Pinpoint the cell where the given text exists, returning its (X, Y) midpoint coordinate. 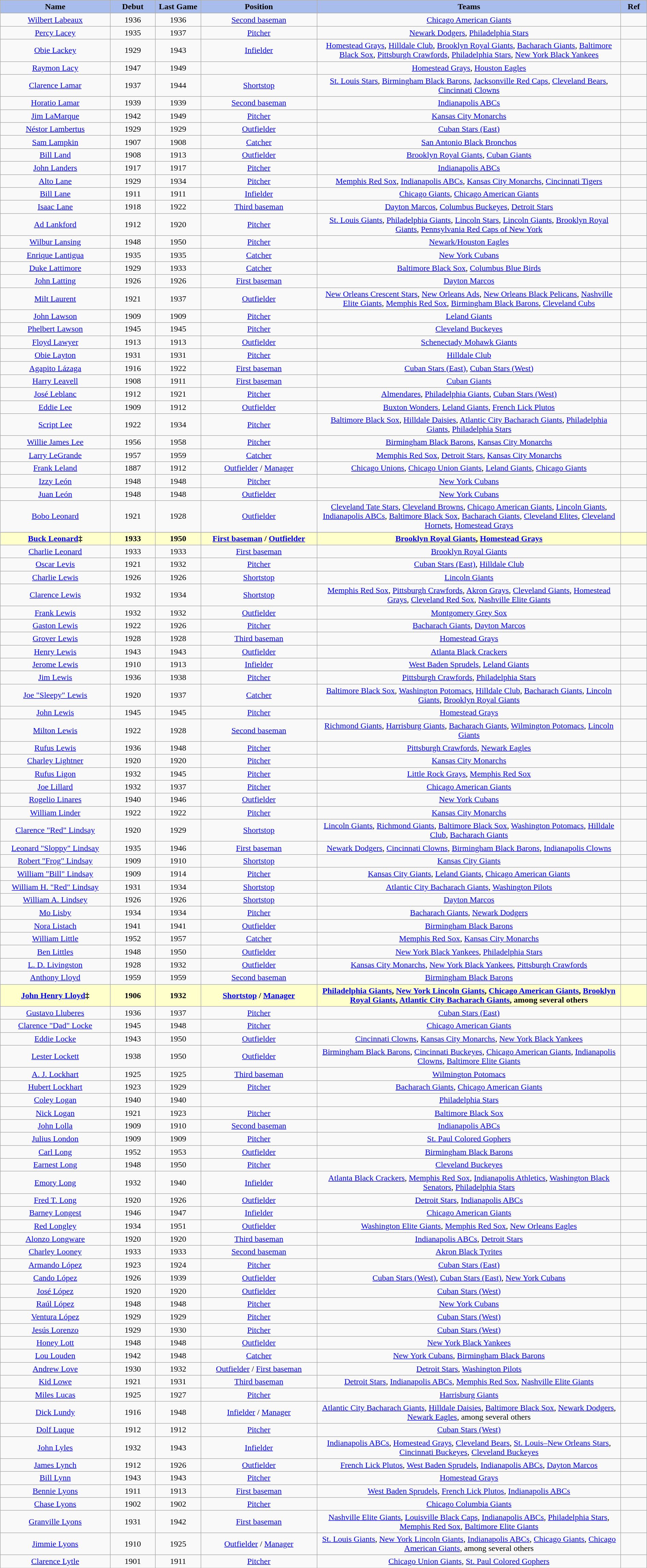
Charley Lightner (55, 761)
Robert "Frog" Lindsay (55, 861)
Anthony Lloyd (55, 978)
1901 (133, 1561)
1906 (133, 995)
1951 (178, 1226)
Hilldale Club (469, 355)
Sam Lampkin (55, 142)
Birmingham Black Barons, Kansas City Monarchs (469, 442)
Little Rock Grays, Memphis Red Sox (469, 774)
Lou Louden (55, 1356)
St. Louis Giants, New York Lincoln Giants, Indianapolis ABCs, Chicago Giants, Chicago American Giants, among several others (469, 1543)
Clarence Lewis (55, 595)
Kansas City Monarchs, New York Black Yankees, Pittsburgh Crawfords (469, 965)
Brooklyn Royal Giants (469, 551)
Cincinnati Clowns, Kansas City Monarchs, New York Black Yankees (469, 1039)
San Antonio Black Bronchos (469, 142)
Rufus Ligon (55, 774)
Raúl López (55, 1304)
Fred T. Long (55, 1200)
Honey Lott (55, 1343)
Jim LaMarque (55, 116)
Hubert Lockhart (55, 1087)
Ben Littles (55, 952)
Alonzo Longware (55, 1239)
Philadelphia Giants, New York Lincoln Giants, Chicago American Giants, Brooklyn Royal Giants, Atlantic City Bacharach Giants, among several others (469, 995)
Baltimore Black Sox, Hilldale Daisies, Atlantic City Bacharach Giants, Philadelphia Giants, Philadelphia Stars (469, 425)
Debut (133, 7)
William H. "Red" Lindsay (55, 887)
Kansas City Giants, Leland Giants, Chicago American Giants (469, 874)
Clarence Lytle (55, 1561)
L. D. Livingston (55, 965)
Emory Long (55, 1183)
John Lewis (55, 713)
Grover Lewis (55, 638)
Leland Giants (469, 316)
Chicago Columbia Giants (469, 1504)
John Latting (55, 281)
Indianapolis ABCs, Detroit Stars (469, 1239)
Clarence "Red" Lindsay (55, 830)
Bill Lane (55, 194)
Detroit Stars, Indianapolis ABCs, Memphis Red Sox, Nashville Elite Giants (469, 1382)
Harry Leavell (55, 381)
Julius London (55, 1139)
Memphis Red Sox, Indianapolis ABCs, Kansas City Monarchs, Cincinnati Tigers (469, 181)
Brooklyn Royal Giants, Cuban Giants (469, 155)
Script Lee (55, 425)
Name (55, 7)
Duke Lattimore (55, 268)
Nick Logan (55, 1113)
St. Louis Giants, Philadelphia Giants, Lincoln Stars, Lincoln Giants, Brooklyn Royal Giants, Pennsylvania Red Caps of New York (469, 224)
Jerome Lewis (55, 665)
Jim Lewis (55, 678)
Memphis Red Sox, Kansas City Monarchs (469, 939)
Rogelio Linares (55, 800)
New York Cubans, Birmingham Black Barons (469, 1356)
Lincoln Giants (469, 577)
William A. Lindsey (55, 900)
James Lynch (55, 1465)
Floyd Lawyer (55, 342)
Detroit Stars, Indianapolis ABCs (469, 1200)
West Baden Sprudels, Leland Giants (469, 665)
1887 (133, 468)
Wilbur Lansing (55, 242)
John Lyles (55, 1447)
St. Paul Colored Gophers (469, 1139)
Cuban Stars (East), Hilldale Club (469, 564)
Leonard "Sloppy" Lindsay (55, 848)
Ventura López (55, 1317)
Andrew Love (55, 1369)
Ad Lankford (55, 224)
Charlie Lewis (55, 577)
Bacharach Giants, Dayton Marcos (469, 625)
Milton Lewis (55, 730)
Bill Land (55, 155)
Bacharach Giants, Newark Dodgers (469, 913)
Barney Longest (55, 1213)
John Henry Lloyd‡ (55, 995)
Buxton Wonders, Leland Giants, French Lick Plutos (469, 407)
Montgomery Grey Sox (469, 612)
Dayton Marcos, Columbus Buckeyes, Detroit Stars (469, 207)
Pittsburgh Crawfords, Newark Eagles (469, 748)
Newark Dodgers, Cincinnati Clowns, Birmingham Black Barons, Indianapolis Clowns (469, 848)
Newark/Houston Eagles (469, 242)
Charley Looney (55, 1252)
Eddie Locke (55, 1039)
Raymon Lacy (55, 68)
Joe Lillard (55, 787)
Izzy León (55, 481)
Shortstop / Manager (259, 995)
Buck Leonard‡ (55, 538)
Nora Listach (55, 926)
Detroit Stars, Washington Pilots (469, 1369)
William Little (55, 939)
John Lawson (55, 316)
Chicago Unions, Chicago Union Giants, Leland Giants, Chicago Giants (469, 468)
Almendares, Philadelphia Giants, Cuban Stars (West) (469, 394)
Cuban Stars (West), Cuban Stars (East), New York Cubans (469, 1278)
Brooklyn Royal Giants, Homestead Grays (469, 538)
1924 (178, 1265)
1918 (133, 207)
Bennie Lyons (55, 1491)
Chicago Union Giants, St. Paul Colored Gophers (469, 1561)
Bobo Leonard (55, 516)
Jimmie Lyons (55, 1543)
Cuban Stars (East), Cuban Stars (West) (469, 368)
Horatio Lamar (55, 103)
Earnest Long (55, 1165)
Joe "Sleepy" Lewis (55, 695)
Agapito Lázaga (55, 368)
Newark Dodgers, Philadelphia Stars (469, 33)
Obie Lackey (55, 50)
Obie Layton (55, 355)
Chicago Giants, Chicago American Giants (469, 194)
Memphis Red Sox, Detroit Stars, Kansas City Monarchs (469, 455)
Indianapolis ABCs, Homestead Grays, Cleveland Bears, St. Louis–New Orleans Stars, Cincinnati Buckeyes, Cleveland Buckeyes (469, 1447)
Atlantic City Bacharach Giants, Hilldale Daisies, Baltimore Black Sox, Newark Dodgers, Newark Eagles, among several others (469, 1412)
Pittsburgh Crawfords, Philadelphia Stars (469, 678)
Memphis Red Sox, Pittsburgh Crawfords, Akron Grays, Cleveland Giants, Homestead Grays, Cleveland Red Sox, Nashville Elite Giants (469, 595)
Frank Leland (55, 468)
A. J. Lockhart (55, 1074)
Bill Lynn (55, 1478)
John Landers (55, 168)
Red Longley (55, 1226)
Enrique Lantigua (55, 255)
William Linder (55, 813)
Alto Lane (55, 181)
Atlanta Black Crackers, Memphis Red Sox, Indianapolis Athletics, Washington Black Senators, Philadelphia Stars (469, 1183)
Phelbert Lawson (55, 329)
Gaston Lewis (55, 625)
Mo Lisby (55, 913)
Coley Logan (55, 1100)
Baltimore Black Sox, Washington Potomacs, Hilldale Club, Bacharach Giants, Lincoln Giants, Brooklyn Royal Giants (469, 695)
Schenectady Mohawk Giants (469, 342)
Charlie Leonard (55, 551)
Percy Lacey (55, 33)
Atlantic City Bacharach Giants, Washington Pilots (469, 887)
Cuban Giants (469, 381)
1927 (178, 1395)
Outfielder / First baseman (259, 1369)
Clarence "Dad" Locke (55, 1026)
Infielder / Manager (259, 1412)
Rufus Lewis (55, 748)
Homestead Grays, Houston Eagles (469, 68)
Henry Lewis (55, 652)
Washington Elite Giants, Memphis Red Sox, New Orleans Eagles (469, 1226)
Oscar Levis (55, 564)
Armando López (55, 1265)
Milt Laurent (55, 299)
1958 (178, 442)
1914 (178, 874)
Larry LeGrande (55, 455)
First baseman / Outfielder (259, 538)
Birmingham Black Barons, Cincinnati Buckeyes, Chicago American Giants, Indianapolis Clowns, Baltimore Elite Giants (469, 1056)
Kid Lowe (55, 1382)
New York Black Yankees (469, 1343)
Néstor Lambertus (55, 129)
Willie James Lee (55, 442)
Wilmington Potomacs (469, 1074)
1953 (178, 1152)
Gustavo Lluberes (55, 1013)
Bacharach Giants, Chicago American Giants (469, 1087)
French Lick Plutos, West Baden Sprudels, Indianapolis ABCs, Dayton Marcos (469, 1465)
William "Bill" Lindsay (55, 874)
Carl Long (55, 1152)
Dolf Luque (55, 1430)
1944 (178, 85)
Lincoln Giants, Richmond Giants, Baltimore Black Sox, Washington Potomacs, Hilldale Club, Bacharach Giants (469, 830)
Harrisburg Giants (469, 1395)
Philadelphia Stars (469, 1100)
John Lolla (55, 1126)
Frank Lewis (55, 612)
Teams (469, 7)
New York Black Yankees, Philadelphia Stars (469, 952)
Atlanta Black Crackers (469, 652)
Baltimore Black Sox, Columbus Blue Birds (469, 268)
José Leblanc (55, 394)
Cando López (55, 1278)
Miles Lucas (55, 1395)
Ref (634, 7)
José López (55, 1291)
1956 (133, 442)
Richmond Giants, Harrisburg Giants, Bacharach Giants, Wilmington Potomacs, Lincoln Giants (469, 730)
Nashville Elite Giants, Louisville Black Caps, Indianapolis ABCs, Philadelphia Stars, Memphis Red Sox, Baltimore Elite Giants (469, 1522)
Chase Lyons (55, 1504)
Kansas City Giants (469, 861)
Position (259, 7)
Jesús Lorenzo (55, 1330)
Baltimore Black Sox (469, 1113)
West Baden Sprudels, French Lick Plutos, Indianapolis ABCs (469, 1491)
Dick Lundy (55, 1412)
Clarence Lamar (55, 85)
Last Game (178, 7)
Lester Lockett (55, 1056)
1907 (133, 142)
Eddie Lee (55, 407)
Isaac Lane (55, 207)
Akron Black Tyrites (469, 1252)
St. Louis Stars, Birmingham Black Barons, Jacksonville Red Caps, Cleveland Bears, Cincinnati Clowns (469, 85)
Wilbert Labeaux (55, 20)
Granville Lyons (55, 1522)
Juan León (55, 494)
